Return [X, Y] of the center of cell containing provided text 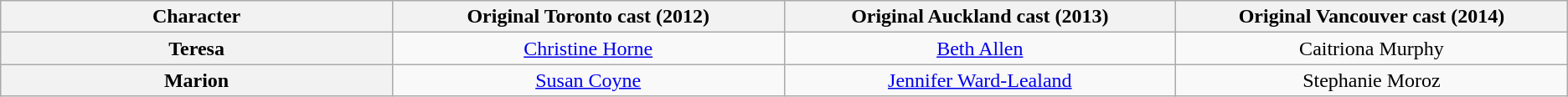
Original Toronto cast (2012) [588, 17]
Beth Allen [980, 48]
Stephanie Moroz [1372, 80]
Teresa [197, 48]
Jennifer Ward-Lealand [980, 80]
Susan Coyne [588, 80]
Caitriona Murphy [1372, 48]
Original Auckland cast (2013) [980, 17]
Original Vancouver cast (2014) [1372, 17]
Marion [197, 80]
Christine Horne [588, 48]
Character [197, 17]
